For the text-containing cell, return its midpoint in [X, Y] coordinate format. 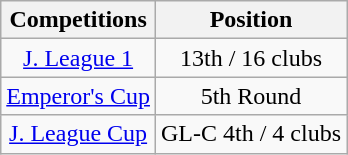
J. League Cup [78, 134]
Emperor's Cup [78, 96]
Competitions [78, 20]
GL-C 4th / 4 clubs [250, 134]
Position [250, 20]
J. League 1 [78, 58]
13th / 16 clubs [250, 58]
5th Round [250, 96]
